From the cell containing the given text, extract its center point as [X, Y] coordinate. 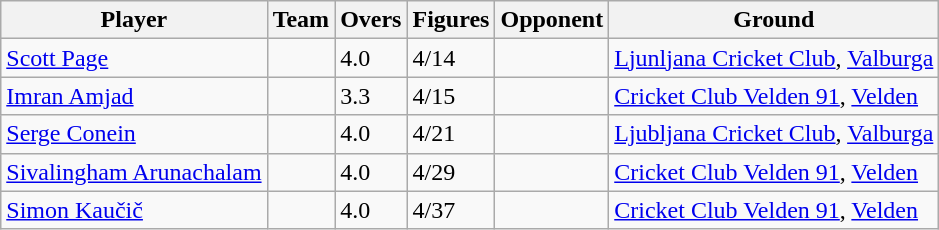
Team [301, 20]
3.3 [371, 96]
Player [134, 20]
Simon Kaučič [134, 210]
4/15 [451, 96]
Sivalingham Arunachalam [134, 172]
Serge Conein [134, 134]
Ljunljana Cricket Club, Valburga [774, 58]
4/14 [451, 58]
4/21 [451, 134]
Figures [451, 20]
Ground [774, 20]
Ljubljana Cricket Club, Valburga [774, 134]
Scott Page [134, 58]
Imran Amjad [134, 96]
4/29 [451, 172]
4/37 [451, 210]
Overs [371, 20]
Opponent [552, 20]
